Scan for the cell matching the given text and deliver its [x, y] coordinate at center. 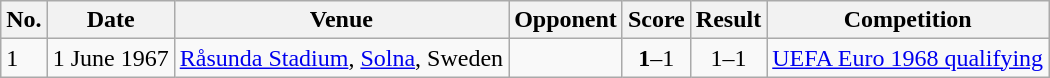
No. [24, 20]
Competition [908, 20]
1 [24, 58]
Date [110, 20]
1 June 1967 [110, 58]
Venue [341, 20]
Result [728, 20]
Opponent [566, 20]
UEFA Euro 1968 qualifying [908, 58]
Råsunda Stadium, Solna, Sweden [341, 58]
Score [656, 20]
